From the cell containing the given text, extract its center point as [x, y] coordinate. 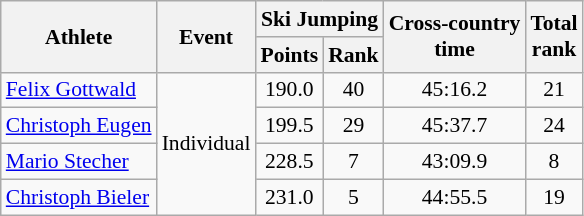
8 [554, 162]
45:37.7 [455, 126]
24 [554, 126]
Christoph Bieler [79, 197]
40 [354, 90]
19 [554, 197]
Cross-country time [455, 36]
190.0 [289, 90]
5 [354, 197]
Rank [354, 55]
Individual [206, 143]
44:55.5 [455, 197]
Points [289, 55]
Athlete [79, 36]
228.5 [289, 162]
45:16.2 [455, 90]
21 [554, 90]
43:09.9 [455, 162]
Christoph Eugen [79, 126]
Ski Jumping [319, 19]
29 [354, 126]
Total rank [554, 36]
Mario Stecher [79, 162]
231.0 [289, 197]
7 [354, 162]
199.5 [289, 126]
Felix Gottwald [79, 90]
Event [206, 36]
